Identify which cell holds the provided text, then report its (X, Y) central coordinate. 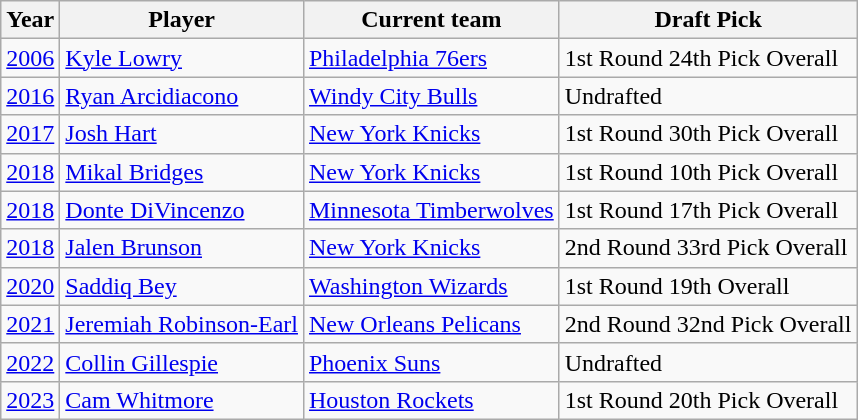
1st Round 17th Pick Overall (708, 210)
Jalen Brunson (182, 248)
1st Round 20th Pick Overall (708, 400)
2023 (30, 400)
2nd Round 33rd Pick Overall (708, 248)
2016 (30, 96)
New Orleans Pelicans (431, 324)
2017 (30, 134)
2nd Round 32nd Pick Overall (708, 324)
1st Round 10th Pick Overall (708, 172)
2020 (30, 286)
Jeremiah Robinson-Earl (182, 324)
Ryan Arcidiacono (182, 96)
Player (182, 20)
Houston Rockets (431, 400)
2006 (30, 58)
Josh Hart (182, 134)
1st Round 19th Overall (708, 286)
Current team (431, 20)
Mikal Bridges (182, 172)
Phoenix Suns (431, 362)
Donte DiVincenzo (182, 210)
Draft Pick (708, 20)
Philadelphia 76ers (431, 58)
1st Round 30th Pick Overall (708, 134)
Windy City Bulls (431, 96)
Collin Gillespie (182, 362)
Year (30, 20)
Washington Wizards (431, 286)
2022 (30, 362)
Saddiq Bey (182, 286)
Kyle Lowry (182, 58)
1st Round 24th Pick Overall (708, 58)
2021 (30, 324)
Minnesota Timberwolves (431, 210)
Cam Whitmore (182, 400)
